Extract the [X, Y] coordinate from the center of the cell holding the provided text.  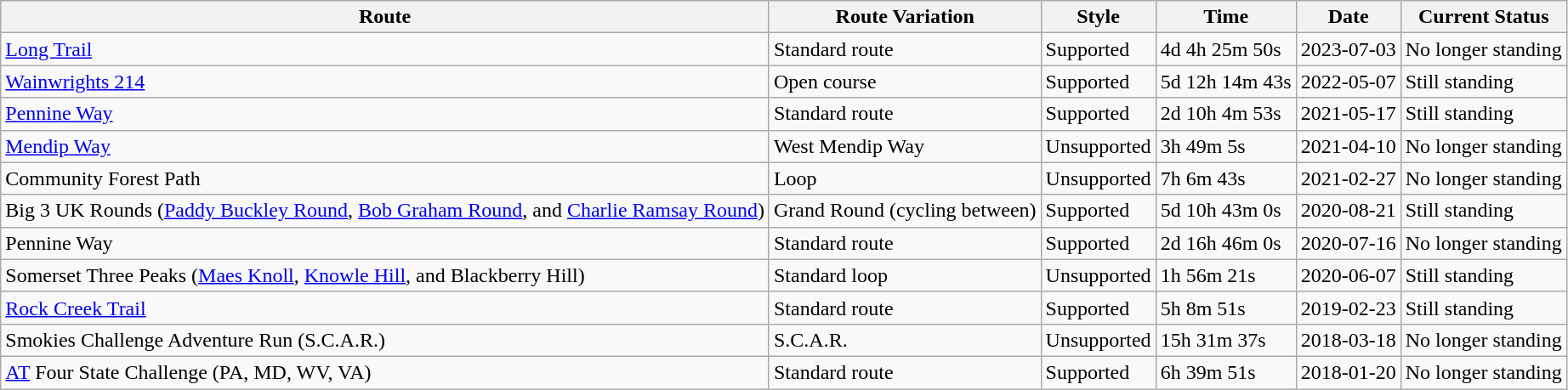
5d 12h 14m 43s [1226, 82]
Community Forest Path [385, 178]
AT Four State Challenge (PA, MD, WV, VA) [385, 372]
Wainwrights 214 [385, 82]
15h 31m 37s [1226, 340]
2021-02-27 [1349, 178]
Rock Creek Trail [385, 308]
Standard loop [905, 275]
Long Trail [385, 49]
2023-07-03 [1349, 49]
S.C.A.R. [905, 340]
2020-08-21 [1349, 211]
Current Status [1483, 17]
6h 39m 51s [1226, 372]
Loop [905, 178]
5d 10h 43m 0s [1226, 211]
2021-05-17 [1349, 114]
Open course [905, 82]
2d 16h 46m 0s [1226, 243]
Somerset Three Peaks (Maes Knoll, Knowle Hill, and Blackberry Hill) [385, 275]
Route [385, 17]
2022-05-07 [1349, 82]
4d 4h 25m 50s [1226, 49]
2019-02-23 [1349, 308]
Smokies Challenge Adventure Run (S.C.A.R.) [385, 340]
2018-01-20 [1349, 372]
Route Variation [905, 17]
2020-07-16 [1349, 243]
2021-04-10 [1349, 146]
Mendip Way [385, 146]
7h 6m 43s [1226, 178]
Style [1099, 17]
1h 56m 21s [1226, 275]
3h 49m 5s [1226, 146]
Grand Round (cycling between) [905, 211]
Time [1226, 17]
2d 10h 4m 53s [1226, 114]
2020-06-07 [1349, 275]
5h 8m 51s [1226, 308]
Big 3 UK Rounds (Paddy Buckley Round, Bob Graham Round, and Charlie Ramsay Round) [385, 211]
Date [1349, 17]
West Mendip Way [905, 146]
2018-03-18 [1349, 340]
